Pinpoint the cell where the given text exists, returning its (x, y) midpoint coordinate. 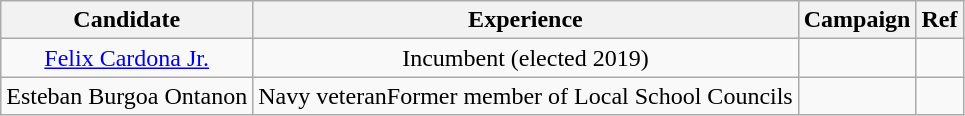
Experience (526, 20)
Felix Cardona Jr. (127, 58)
Candidate (127, 20)
Navy veteranFormer member of Local School Councils (526, 96)
Incumbent (elected 2019) (526, 58)
Campaign (857, 20)
Esteban Burgoa Ontanon (127, 96)
Ref (940, 20)
